Capture the cell that displays the provided text and extract its (X, Y) central coordinate. 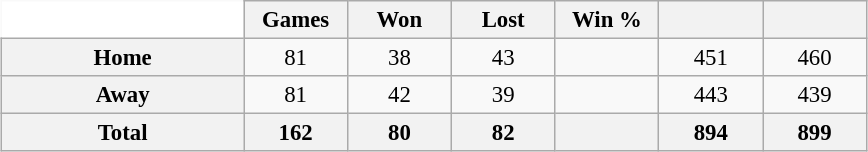
Total (123, 133)
Lost (503, 20)
443 (711, 95)
899 (815, 133)
Win % (607, 20)
42 (399, 95)
82 (503, 133)
894 (711, 133)
Home (123, 57)
43 (503, 57)
451 (711, 57)
162 (296, 133)
38 (399, 57)
Away (123, 95)
Games (296, 20)
Won (399, 20)
439 (815, 95)
39 (503, 95)
460 (815, 57)
80 (399, 133)
